Return [X, Y] of the center of cell containing provided text 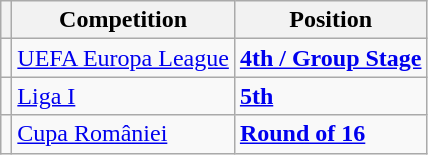
Competition [124, 20]
Position [330, 20]
5th [330, 96]
UEFA Europa League [124, 58]
Round of 16 [330, 134]
Liga I [124, 96]
4th / Group Stage [330, 58]
Cupa României [124, 134]
